Return the (x, y) coordinate for the center point of the cell that contains the specified text.  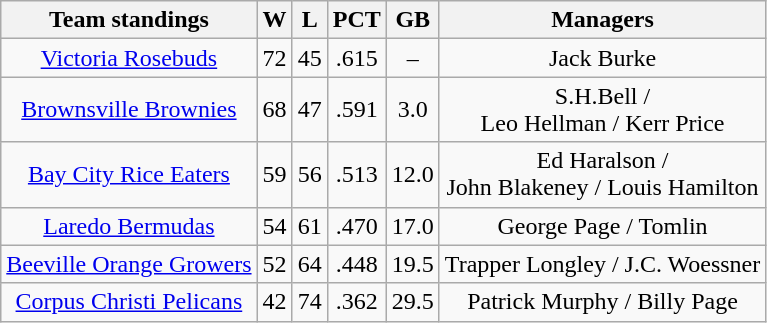
Corpus Christi Pelicans (129, 302)
68 (274, 110)
72 (274, 58)
47 (310, 110)
59 (274, 174)
.513 (356, 174)
74 (310, 302)
W (274, 20)
PCT (356, 20)
– (412, 58)
17.0 (412, 226)
.615 (356, 58)
42 (274, 302)
L (310, 20)
.362 (356, 302)
64 (310, 264)
29.5 (412, 302)
19.5 (412, 264)
.448 (356, 264)
45 (310, 58)
.591 (356, 110)
Patrick Murphy / Billy Page (602, 302)
52 (274, 264)
54 (274, 226)
Ed Haralson / John Blakeney / Louis Hamilton (602, 174)
56 (310, 174)
Beeville Orange Growers (129, 264)
Jack Burke (602, 58)
Bay City Rice Eaters (129, 174)
Brownsville Brownies (129, 110)
Victoria Rosebuds (129, 58)
Laredo Bermudas (129, 226)
.470 (356, 226)
GB (412, 20)
Trapper Longley / J.C. Woessner (602, 264)
Managers (602, 20)
3.0 (412, 110)
S.H.Bell / Leo Hellman / Kerr Price (602, 110)
Team standings (129, 20)
George Page / Tomlin (602, 226)
61 (310, 226)
12.0 (412, 174)
